Find where the given text appears and provide that cell's center as [x, y] coordinate. 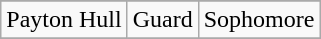
Sophomore [259, 20]
Guard [162, 20]
Payton Hull [64, 20]
